Identify which cell holds the provided text, then report its (x, y) central coordinate. 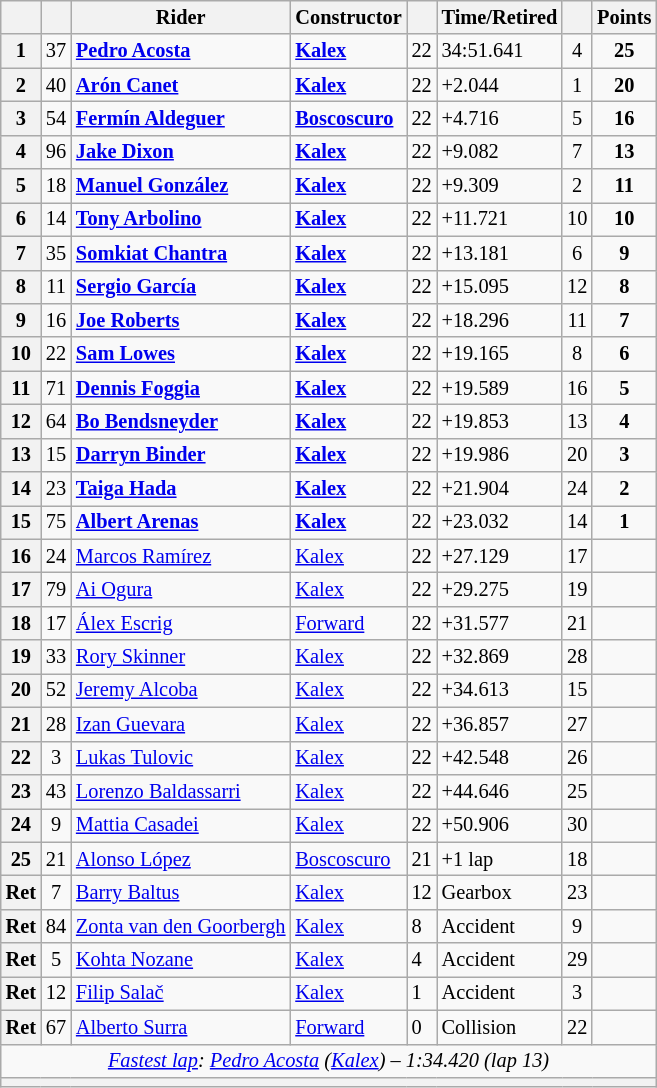
Fermín Aldeguer (180, 118)
30 (577, 825)
+29.275 (500, 589)
Marcos Ramírez (180, 556)
Bo Bendsneyder (180, 421)
71 (56, 388)
Sergio García (180, 287)
43 (56, 791)
0 (422, 1027)
+1 lap (500, 859)
Points (624, 17)
+42.548 (500, 758)
Sam Lowes (180, 354)
+31.577 (500, 623)
Darryn Binder (180, 455)
Barry Baltus (180, 892)
Arón Canet (180, 85)
+13.181 (500, 253)
+15.095 (500, 287)
Taiga Hada (180, 489)
Mattia Casadei (180, 825)
37 (56, 51)
Kohta Nozane (180, 960)
29 (577, 960)
+19.986 (500, 455)
+19.853 (500, 421)
Lukas Tulovic (180, 758)
Rory Skinner (180, 657)
34:51.641 (500, 51)
Álex Escrig (180, 623)
Jeremy Alcoba (180, 690)
Dennis Foggia (180, 388)
Alonso López (180, 859)
26 (577, 758)
Fastest lap: Pedro Acosta (Kalex) – 1:34.420 (lap 13) (329, 1061)
Izan Guevara (180, 724)
+27.129 (500, 556)
+18.296 (500, 320)
Gearbox (500, 892)
Filip Salač (180, 993)
Jake Dixon (180, 152)
Manuel González (180, 186)
+21.904 (500, 489)
Somkiat Chantra (180, 253)
+4.716 (500, 118)
+19.165 (500, 354)
Tony Arbolino (180, 219)
+44.646 (500, 791)
Zonta van den Goorbergh (180, 926)
Constructor (348, 17)
Rider (180, 17)
+32.869 (500, 657)
84 (56, 926)
33 (56, 657)
Ai Ogura (180, 589)
40 (56, 85)
Collision (500, 1027)
+2.044 (500, 85)
Joe Roberts (180, 320)
+34.613 (500, 690)
54 (56, 118)
52 (56, 690)
+36.857 (500, 724)
+9.082 (500, 152)
+11.721 (500, 219)
Lorenzo Baldassarri (180, 791)
Time/Retired (500, 17)
+50.906 (500, 825)
27 (577, 724)
75 (56, 522)
35 (56, 253)
+19.589 (500, 388)
79 (56, 589)
96 (56, 152)
+23.032 (500, 522)
64 (56, 421)
Albert Arenas (180, 522)
+9.309 (500, 186)
Pedro Acosta (180, 51)
67 (56, 1027)
Alberto Surra (180, 1027)
